Find where the given text appears and provide that cell's center as [X, Y] coordinate. 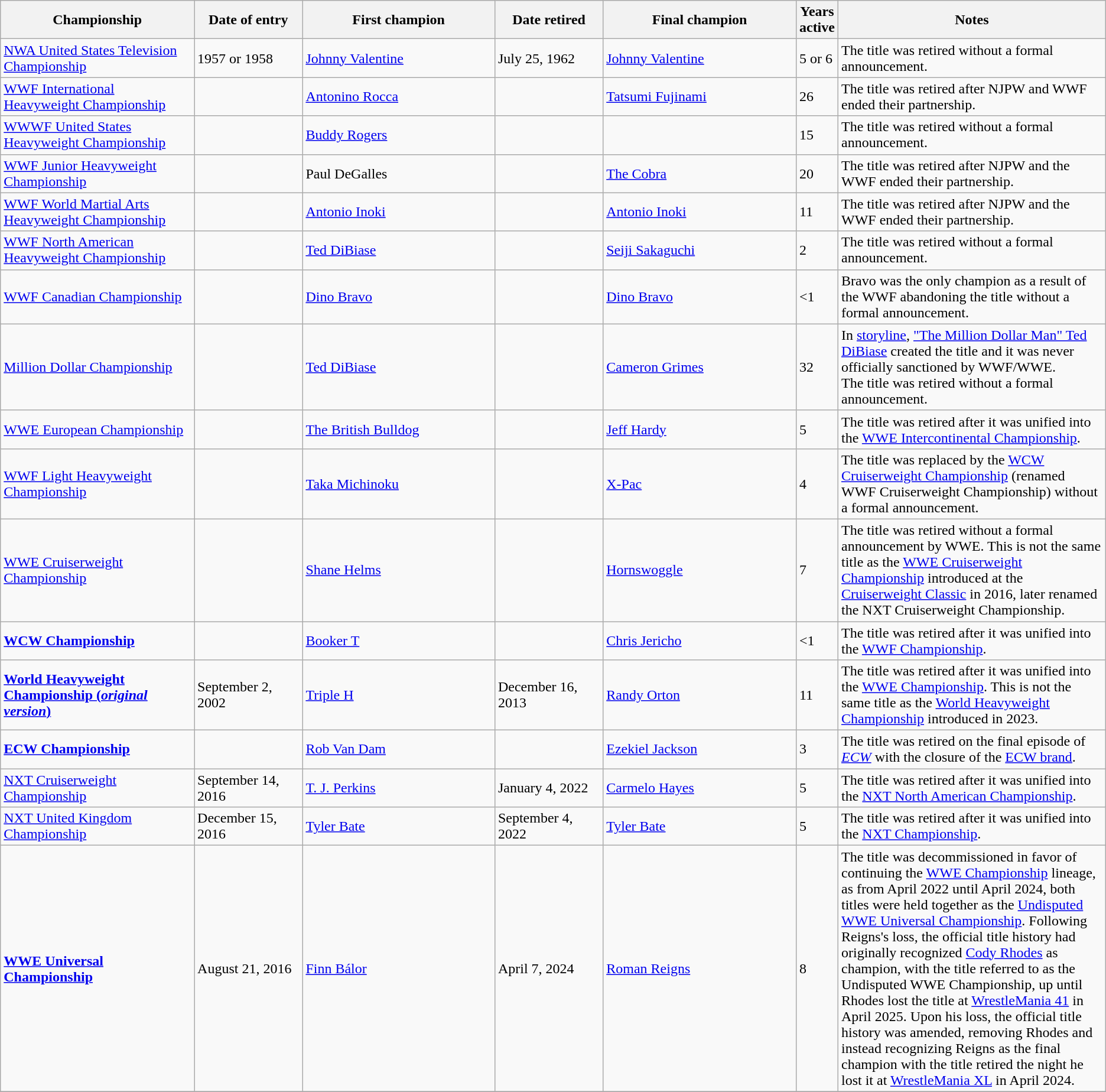
15 [817, 135]
T. J. Perkins [399, 788]
Carmelo Hayes [700, 788]
The Cobra [700, 174]
Hornswoggle [700, 570]
Tatsumi Fujinami [700, 97]
Roman Reigns [700, 968]
WWF Light Heavyweight Championship [97, 483]
ECW Championship [97, 749]
The title was replaced by the WCW Cruiserweight Championship (renamed WWF Cruiserweight Championship) without a formal announcement. [971, 483]
WWF Junior Heavyweight Championship [97, 174]
Chris Jericho [700, 641]
Booker T [399, 641]
1957 or 1958 [248, 58]
WWF International Heavyweight Championship [97, 97]
20 [817, 174]
WCW Championship [97, 641]
Championship [97, 20]
September 14, 2016 [248, 788]
World Heavyweight Championship (original version) [97, 695]
Triple H [399, 695]
The title was retired after NJPW and WWF ended their partnership. [971, 97]
September 4, 2022 [548, 826]
The British Bulldog [399, 429]
Date of entry [248, 20]
8 [817, 968]
Million Dollar Championship [97, 367]
NWA United States Television Championship [97, 58]
WWF World Martial Arts Heavyweight Championship [97, 212]
The title was retired after it was unified into the NXT North American Championship. [971, 788]
26 [817, 97]
Ezekiel Jackson [700, 749]
Jeff Hardy [700, 429]
Finn Bálor [399, 968]
The title was retired after it was unified into the WWF Championship. [971, 641]
Shane Helms [399, 570]
7 [817, 570]
April 7, 2024 [548, 968]
Final champion [700, 20]
WWWF United States Heavyweight Championship [97, 135]
32 [817, 367]
December 16, 2013 [548, 695]
Buddy Rogers [399, 135]
January 4, 2022 [548, 788]
The title was retired after it was unified into the NXT Championship. [971, 826]
Antonino Rocca [399, 97]
NXT United Kingdom Championship [97, 826]
September 2, 2002 [248, 695]
5 or 6 [817, 58]
3 [817, 749]
Paul DeGalles [399, 174]
Rob Van Dam [399, 749]
WWF Canadian Championship [97, 297]
August 21, 2016 [248, 968]
Date retired [548, 20]
4 [817, 483]
WWF North American Heavyweight Championship [97, 251]
WWE Cruiserweight Championship [97, 570]
X-Pac [700, 483]
First champion [399, 20]
Seiji Sakaguchi [700, 251]
Cameron Grimes [700, 367]
NXT Cruiserweight Championship [97, 788]
December 15, 2016 [248, 826]
WWE European Championship [97, 429]
Notes [971, 20]
Bravo was the only champion as a result of the WWF abandoning the title without a formal announcement. [971, 297]
The title was retired after it was unified into the WWE Intercontinental Championship. [971, 429]
Years active [817, 20]
WWE Universal Championship [97, 968]
The title was retired on the final episode of ECW with the closure of the ECW brand. [971, 749]
July 25, 1962 [548, 58]
2 [817, 251]
Taka Michinoku [399, 483]
Randy Orton [700, 695]
